For the text-containing cell, return its midpoint in (X, Y) coordinate format. 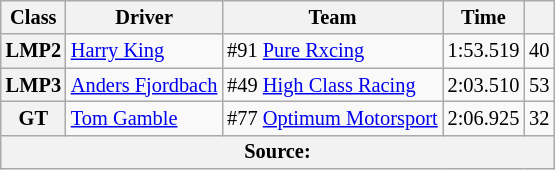
2:06.925 (484, 118)
Class (34, 17)
40 (539, 51)
Source: (278, 152)
Team (332, 17)
#77 Optimum Motorsport (332, 118)
#91 Pure Rxcing (332, 51)
2:03.510 (484, 85)
Time (484, 17)
Anders Fjordbach (144, 85)
Driver (144, 17)
Tom Gamble (144, 118)
Harry King (144, 51)
1:53.519 (484, 51)
32 (539, 118)
LMP3 (34, 85)
#49 High Class Racing (332, 85)
GT (34, 118)
53 (539, 85)
LMP2 (34, 51)
